For the text-containing cell, return its midpoint in (x, y) coordinate format. 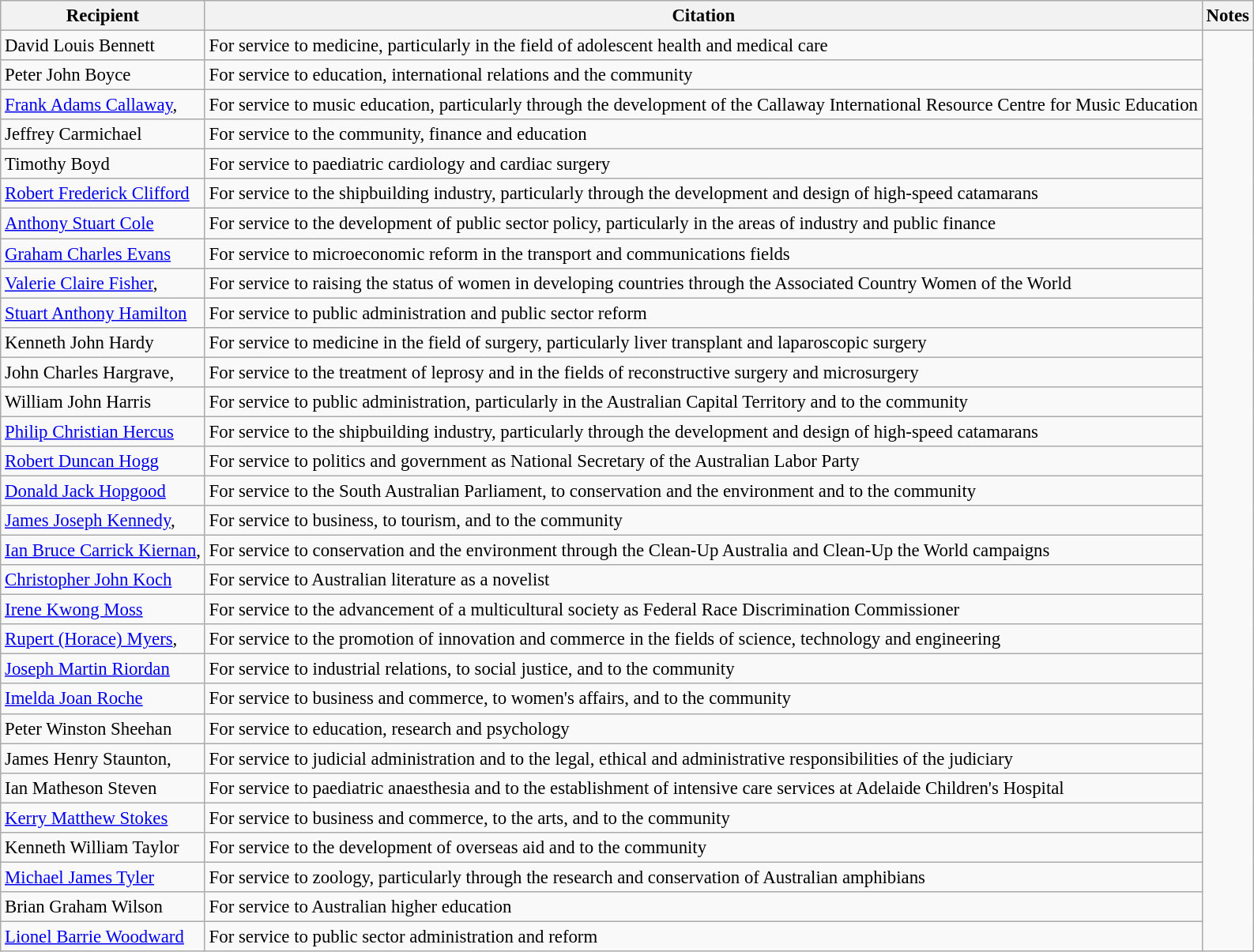
For service to zoology, particularly through the research and conservation of Australian amphibians (703, 877)
For service to Australian higher education (703, 907)
Donald Jack Hopgood (103, 491)
Graham Charles Evans (103, 254)
For service to music education, particularly through the development of the Callaway International Resource Centre for Music Education (703, 105)
Jeffrey Carmichael (103, 134)
For service to business and commerce, to women's affairs, and to the community (703, 699)
For service to the advancement of a multicultural society as Federal Race Discrimination Commissioner (703, 610)
James Joseph Kennedy, (103, 521)
For service to the development of public sector policy, particularly in the areas of industry and public finance (703, 224)
For service to politics and government as National Secretary of the Australian Labor Party (703, 461)
Robert Frederick Clifford (103, 194)
For service to education, international relations and the community (703, 75)
Valerie Claire Fisher, (103, 283)
Rupert (Horace) Myers, (103, 639)
Peter John Boyce (103, 75)
Joseph Martin Riordan (103, 669)
Ian Bruce Carrick Kiernan, (103, 551)
For service to the promotion of innovation and commerce in the fields of science, technology and engineering (703, 639)
For service to paediatric cardiology and cardiac surgery (703, 164)
Brian Graham Wilson (103, 907)
For service to public administration, particularly in the Australian Capital Territory and to the community (703, 402)
Timothy Boyd (103, 164)
Philip Christian Hercus (103, 431)
David Louis Bennett (103, 46)
For service to conservation and the environment through the Clean-Up Australia and Clean-Up the World campaigns (703, 551)
Imelda Joan Roche (103, 699)
Peter Winston Sheehan (103, 728)
For service to raising the status of women in developing countries through the Associated Country Women of the World (703, 283)
Recipient (103, 16)
Robert Duncan Hogg (103, 461)
Anthony Stuart Cole (103, 224)
For service to medicine in the field of surgery, particularly liver transplant and laparoscopic surgery (703, 342)
James Henry Staunton, (103, 758)
For service to medicine, particularly in the field of adolescent health and medical care (703, 46)
For service to the treatment of leprosy and in the fields of reconstructive surgery and microsurgery (703, 372)
Christopher John Koch (103, 580)
For service to business and commerce, to the arts, and to the community (703, 818)
For service to the community, finance and education (703, 134)
Notes (1228, 16)
For service to public sector administration and reform (703, 936)
Frank Adams Callaway, (103, 105)
For service to microeconomic reform in the transport and communications fields (703, 254)
For service to paediatric anaesthesia and to the establishment of intensive care services at Adelaide Children's Hospital (703, 788)
Citation (703, 16)
William John Harris (103, 402)
Lionel Barrie Woodward (103, 936)
For service to education, research and psychology (703, 728)
Kenneth John Hardy (103, 342)
Kenneth William Taylor (103, 848)
For service to public administration and public sector reform (703, 313)
For service to Australian literature as a novelist (703, 580)
Ian Matheson Steven (103, 788)
Michael James Tyler (103, 877)
Irene Kwong Moss (103, 610)
John Charles Hargrave, (103, 372)
For service to industrial relations, to social justice, and to the community (703, 669)
Stuart Anthony Hamilton (103, 313)
For service to the South Australian Parliament, to conservation and the environment and to the community (703, 491)
Kerry Matthew Stokes (103, 818)
For service to judicial administration and to the legal, ethical and administrative responsibilities of the judiciary (703, 758)
For service to business, to tourism, and to the community (703, 521)
For service to the development of overseas aid and to the community (703, 848)
